Determine the (x, y) coordinate at the center of the cell enclosing the given text.  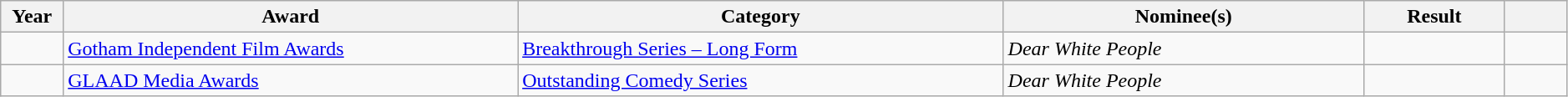
GLAAD Media Awards (291, 80)
Year (32, 17)
Gotham Independent Film Awards (291, 48)
Result (1434, 17)
Award (291, 17)
Outstanding Comedy Series (760, 80)
Category (760, 17)
Nominee(s) (1183, 17)
Breakthrough Series – Long Form (760, 48)
